Output the [X, Y] coordinate of the center of the cell containing the given text.  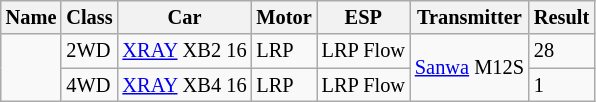
2WD [89, 51]
4WD [89, 85]
28 [562, 51]
Sanwa M12S [470, 68]
1 [562, 85]
XRAY XB2 16 [185, 51]
Name [32, 17]
Motor [284, 17]
Car [185, 17]
XRAY XB4 16 [185, 85]
Result [562, 17]
Transmitter [470, 17]
ESP [364, 17]
Class [89, 17]
